Identify which cell holds the provided text, then report its (X, Y) central coordinate. 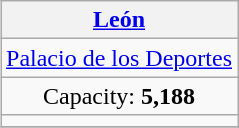
Palacio de los Deportes (118, 58)
León (118, 20)
Capacity: 5,188 (118, 96)
